Return the (X, Y) coordinate for the center point of the cell that contains the specified text.  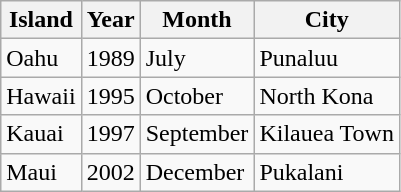
Island (41, 20)
1997 (110, 134)
Maui (41, 172)
Oahu (41, 58)
North Kona (327, 96)
Hawaii (41, 96)
Year (110, 20)
December (197, 172)
Kauai (41, 134)
September (197, 134)
Kilauea Town (327, 134)
1995 (110, 96)
July (197, 58)
Month (197, 20)
October (197, 96)
Pukalani (327, 172)
1989 (110, 58)
City (327, 20)
2002 (110, 172)
Punaluu (327, 58)
